For the text-containing cell, return its midpoint in [x, y] coordinate format. 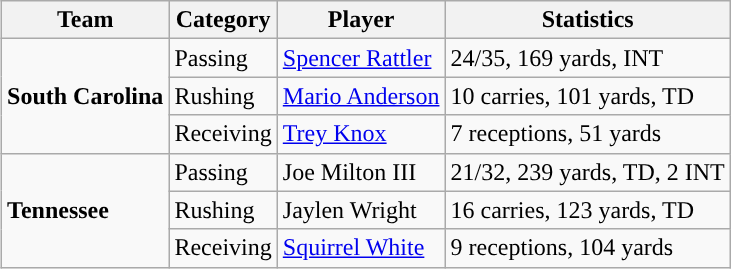
7 receptions, 51 yards [588, 134]
24/35, 169 yards, INT [588, 58]
Jaylen Wright [361, 210]
Player [361, 20]
21/32, 239 yards, TD, 2 INT [588, 172]
9 receptions, 104 yards [588, 248]
Team [86, 20]
Mario Anderson [361, 96]
Tennessee [86, 210]
Joe Milton III [361, 172]
Squirrel White [361, 248]
16 carries, 123 yards, TD [588, 210]
Statistics [588, 20]
South Carolina [86, 96]
Trey Knox [361, 134]
10 carries, 101 yards, TD [588, 96]
Spencer Rattler [361, 58]
Category [223, 20]
